Pinpoint the cell where the given text exists, returning its [X, Y] midpoint coordinate. 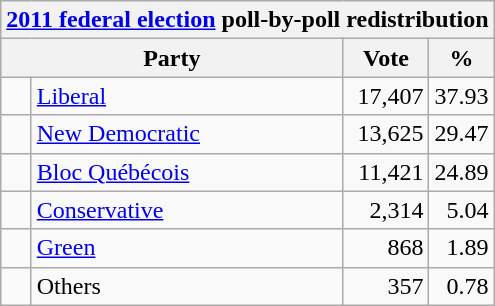
11,421 [386, 172]
Party [172, 58]
Conservative [187, 210]
2,314 [386, 210]
17,407 [386, 96]
Others [187, 286]
New Democratic [187, 134]
Bloc Québécois [187, 172]
5.04 [462, 210]
37.93 [462, 96]
0.78 [462, 286]
868 [386, 248]
24.89 [462, 172]
Liberal [187, 96]
2011 federal election poll-by-poll redistribution [248, 20]
357 [386, 286]
% [462, 58]
13,625 [386, 134]
1.89 [462, 248]
Vote [386, 58]
Green [187, 248]
29.47 [462, 134]
